From the cell containing the given text, extract its center point as (X, Y) coordinate. 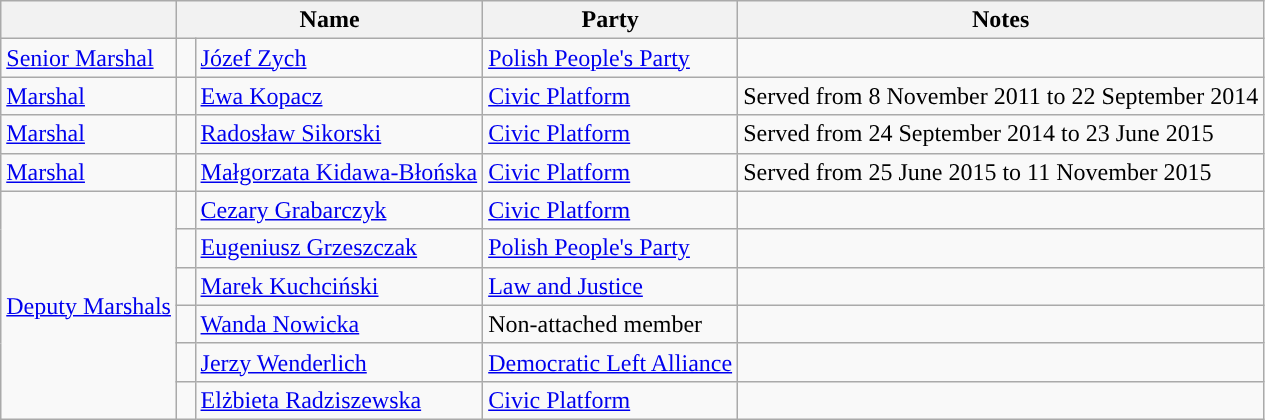
Senior Marshal (89, 58)
Served from 24 September 2014 to 23 June 2015 (1001, 134)
Radosław Sikorski (339, 134)
Democratic Left Alliance (610, 362)
Non-attached member (610, 324)
Ewa Kopacz (339, 96)
Law and Justice (610, 286)
Served from 8 November 2011 to 22 September 2014 (1001, 96)
Jerzy Wenderlich (339, 362)
Notes (1001, 20)
Wanda Nowicka (339, 324)
Marek Kuchciński (339, 286)
Name (329, 20)
Party (610, 20)
Cezary Grabarczyk (339, 210)
Elżbieta Radziszewska (339, 400)
Małgorzata Kidawa-Błońska (339, 172)
Served from 25 June 2015 to 11 November 2015 (1001, 172)
Deputy Marshals (89, 305)
Józef Zych (339, 58)
Eugeniusz Grzeszczak (339, 248)
